Determine the [X, Y] coordinate at the center of the cell enclosing the given text.  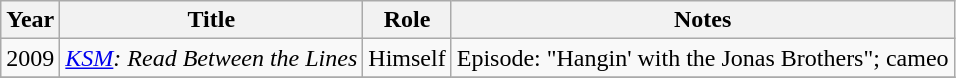
Role [407, 20]
Himself [407, 58]
2009 [30, 58]
Title [212, 20]
Year [30, 20]
KSM: Read Between the Lines [212, 58]
Episode: "Hangin' with the Jonas Brothers"; cameo [702, 58]
Notes [702, 20]
